Return the [X, Y] coordinate for the center point of the cell that contains the specified text.  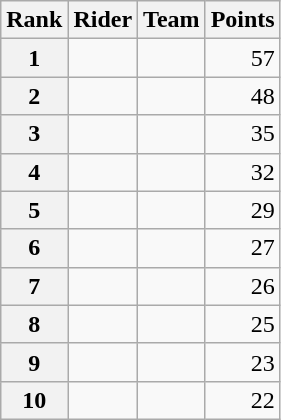
32 [242, 172]
25 [242, 324]
Rider [103, 20]
Team [172, 20]
48 [242, 96]
4 [34, 172]
5 [34, 210]
6 [34, 248]
2 [34, 96]
Points [242, 20]
10 [34, 400]
22 [242, 400]
3 [34, 134]
29 [242, 210]
9 [34, 362]
26 [242, 286]
23 [242, 362]
8 [34, 324]
1 [34, 58]
Rank [34, 20]
57 [242, 58]
35 [242, 134]
7 [34, 286]
27 [242, 248]
